From the cell containing the given text, extract its center point as [x, y] coordinate. 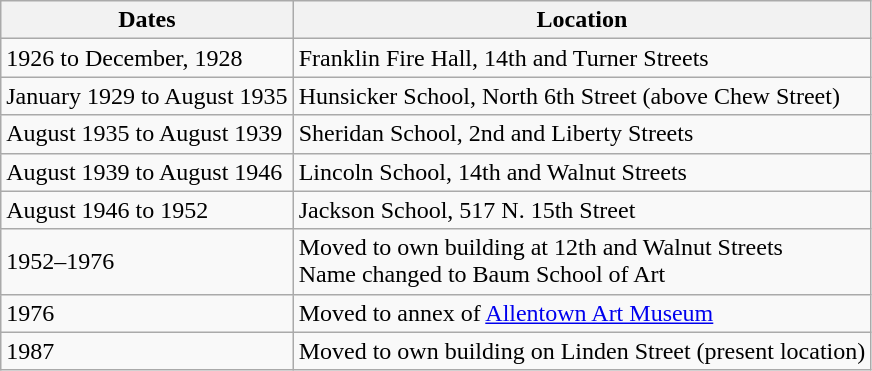
1987 [147, 351]
August 1935 to August 1939 [147, 134]
1926 to December, 1928 [147, 58]
Location [582, 20]
Moved to own building on Linden Street (present location) [582, 351]
Franklin Fire Hall, 14th and Turner Streets [582, 58]
1976 [147, 313]
August 1939 to August 1946 [147, 172]
January 1929 to August 1935 [147, 96]
Dates [147, 20]
Hunsicker School, North 6th Street (above Chew Street) [582, 96]
August 1946 to 1952 [147, 210]
Sheridan School, 2nd and Liberty Streets [582, 134]
Lincoln School, 14th and Walnut Streets [582, 172]
Jackson School, 517 N. 15th Street [582, 210]
Moved to annex of Allentown Art Museum [582, 313]
1952–1976 [147, 262]
Moved to own building at 12th and Walnut StreetsName changed to Baum School of Art [582, 262]
